Search for the cell housing the specified text and yield its [x, y] center coordinate. 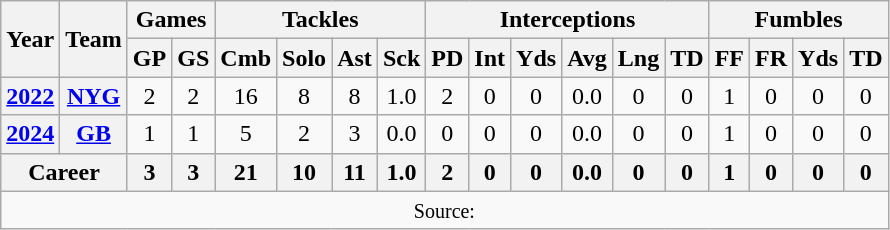
5 [246, 134]
Year [30, 39]
11 [355, 172]
Avg [588, 58]
Lng [638, 58]
2022 [30, 96]
Cmb [246, 58]
Interceptions [568, 20]
GS [194, 58]
Games [170, 20]
Tackles [320, 20]
Ast [355, 58]
Career [64, 172]
PD [448, 58]
Solo [304, 58]
FF [729, 58]
2024 [30, 134]
Team [94, 39]
Source: [444, 210]
Sck [401, 58]
10 [304, 172]
Int [490, 58]
16 [246, 96]
21 [246, 172]
FR [772, 58]
NYG [94, 96]
Fumbles [798, 20]
GP [149, 58]
GB [94, 134]
